Pinpoint the cell where the given text exists, returning its [x, y] midpoint coordinate. 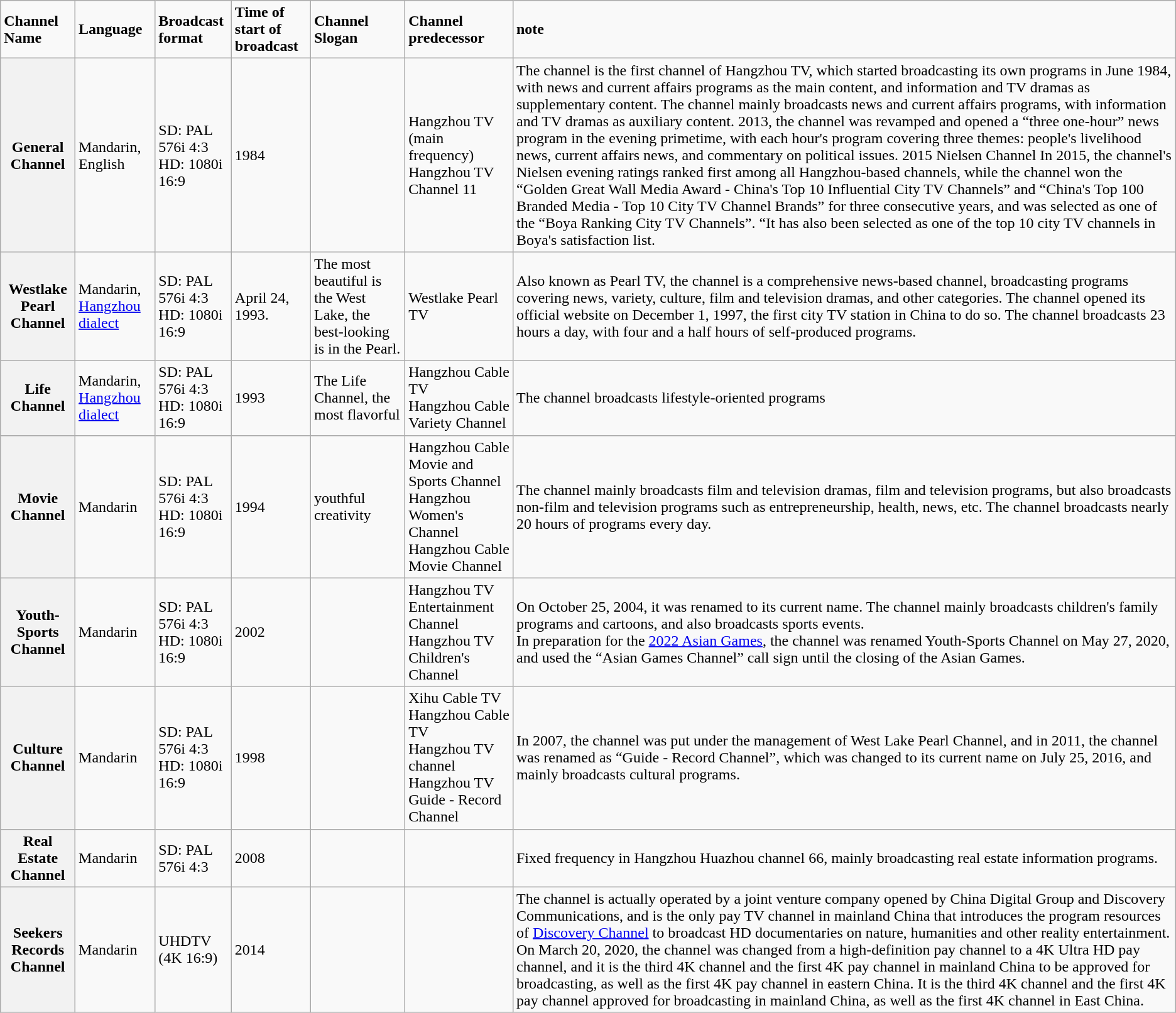
1998 [271, 757]
Channel Slogan [357, 30]
Hangzhou TV Entertainment ChannelHangzhou TV Children's Channel [459, 632]
Hangzhou TV (main frequency)Hangzhou TV Channel 11 [459, 155]
Channel predecessor [459, 30]
Movie Channel [38, 506]
Life Channel [38, 398]
Hangzhou Cable Movie and Sports ChannelHangzhou Women's ChannelHangzhou Cable Movie Channel [459, 506]
youthful creativity [357, 506]
Language [116, 30]
Mandarin, English [116, 155]
Seekers Records Channel [38, 950]
Westlake Pearl TV [459, 306]
Culture Channel [38, 757]
The Life Channel, the most flavorful [357, 398]
The most beautiful is the West Lake, the best-looking is in the Pearl. [357, 306]
Real Estate Channel [38, 858]
note [844, 30]
General Channel [38, 155]
1984 [271, 155]
1993 [271, 398]
Westlake Pearl Channel [38, 306]
UHDTV (4K 16:9) [193, 950]
Fixed frequency in Hangzhou Huazhou channel 66, mainly broadcasting real estate information programs. [844, 858]
2008 [271, 858]
April 24, 1993. [271, 306]
2002 [271, 632]
SD: PAL 576i 4:3 [193, 858]
Xihu Cable TVHangzhou Cable TVHangzhou TV channelHangzhou TV Guide - Record Channel [459, 757]
Hangzhou Cable TVHangzhou Cable Variety Channel [459, 398]
1994 [271, 506]
The channel broadcasts lifestyle-oriented programs [844, 398]
Broadcast format [193, 30]
2014 [271, 950]
Youth-Sports Channel [38, 632]
Time of start of broadcast [271, 30]
Channel Name [38, 30]
